Provide the [X, Y] coordinate of the cell's center where the given text is located.  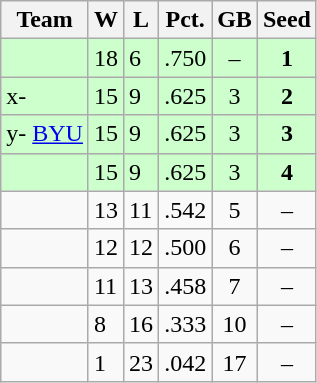
.042 [186, 362]
4 [286, 172]
GB [235, 20]
Seed [286, 20]
.500 [186, 248]
7 [235, 286]
5 [235, 210]
.750 [186, 58]
W [106, 20]
8 [106, 324]
Pct. [186, 20]
16 [142, 324]
y- BYU [45, 134]
.542 [186, 210]
23 [142, 362]
18 [106, 58]
x- [45, 96]
10 [235, 324]
2 [286, 96]
L [142, 20]
.333 [186, 324]
.458 [186, 286]
17 [235, 362]
Team [45, 20]
